Return the (x, y) coordinate for the center point of the cell that contains the specified text.  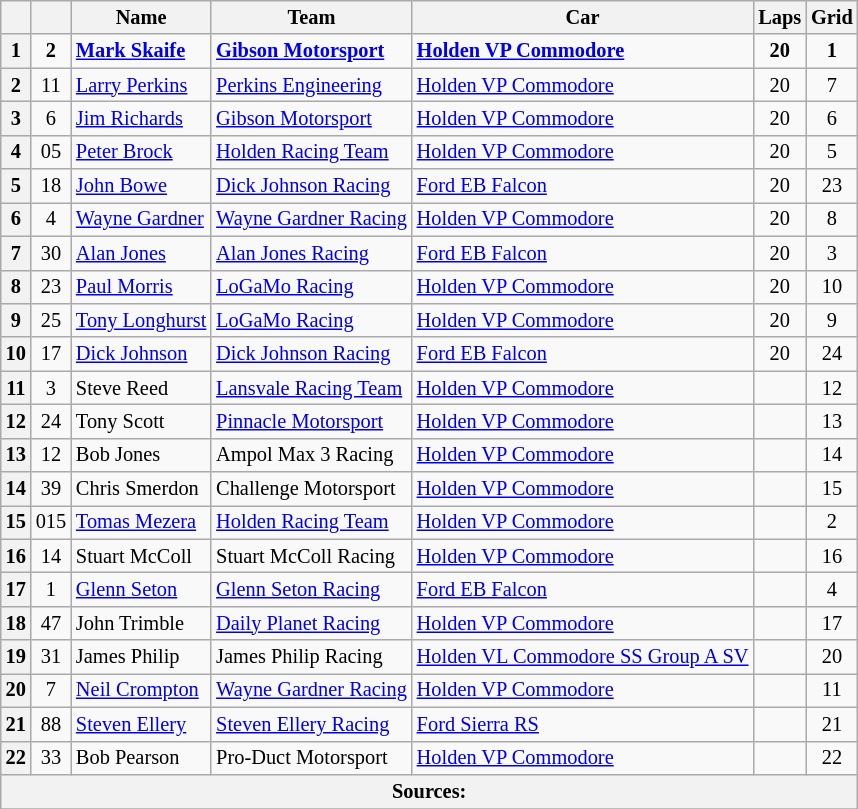
Stuart McColl (141, 556)
Mark Skaife (141, 51)
Steven Ellery (141, 724)
Alan Jones (141, 253)
Peter Brock (141, 152)
Jim Richards (141, 118)
Stuart McColl Racing (312, 556)
Name (141, 17)
Alan Jones Racing (312, 253)
39 (51, 489)
Car (583, 17)
Glenn Seton Racing (312, 589)
Sources: (430, 791)
Ford Sierra RS (583, 724)
Daily Planet Racing (312, 623)
Pinnacle Motorsport (312, 421)
Laps (780, 17)
Perkins Engineering (312, 85)
Challenge Motorsport (312, 489)
Larry Perkins (141, 85)
015 (51, 522)
James Philip Racing (312, 657)
Wayne Gardner (141, 219)
Pro-Duct Motorsport (312, 758)
Tony Scott (141, 421)
Grid (832, 17)
Ampol Max 3 Racing (312, 455)
Bob Pearson (141, 758)
30 (51, 253)
John Bowe (141, 186)
19 (16, 657)
John Trimble (141, 623)
Tony Longhurst (141, 320)
Team (312, 17)
Paul Morris (141, 287)
Bob Jones (141, 455)
Chris Smerdon (141, 489)
25 (51, 320)
47 (51, 623)
Lansvale Racing Team (312, 388)
Tomas Mezera (141, 522)
James Philip (141, 657)
Holden VL Commodore SS Group A SV (583, 657)
Glenn Seton (141, 589)
Neil Crompton (141, 690)
05 (51, 152)
Steve Reed (141, 388)
Dick Johnson (141, 354)
33 (51, 758)
88 (51, 724)
Steven Ellery Racing (312, 724)
31 (51, 657)
